From the cell containing the given text, extract its center point as [X, Y] coordinate. 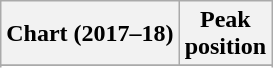
Peak position [225, 34]
Chart (2017–18) [90, 34]
